Extract the (X, Y) coordinate from the center of the cell holding the provided text.  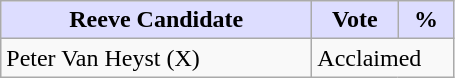
Vote (355, 20)
% (426, 20)
Reeve Candidate (156, 20)
Peter Van Heyst (X) (156, 58)
Acclaimed (383, 58)
